From the cell containing the given text, extract its center point as (x, y) coordinate. 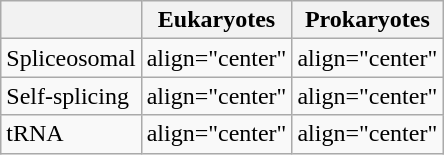
Prokaryotes (368, 20)
Spliceosomal (71, 58)
Eukaryotes (216, 20)
Self-splicing (71, 96)
tRNA (71, 134)
